Capture the cell that displays the provided text and extract its (X, Y) central coordinate. 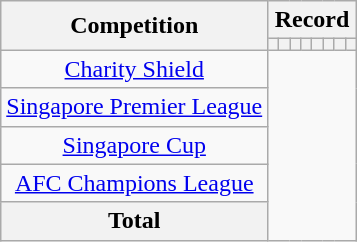
Singapore Cup (134, 145)
Singapore Premier League (134, 107)
Charity Shield (134, 69)
Competition (134, 26)
AFC Champions League (134, 183)
Total (134, 221)
Record (312, 20)
